Find where the given text appears and provide that cell's center as (x, y) coordinate. 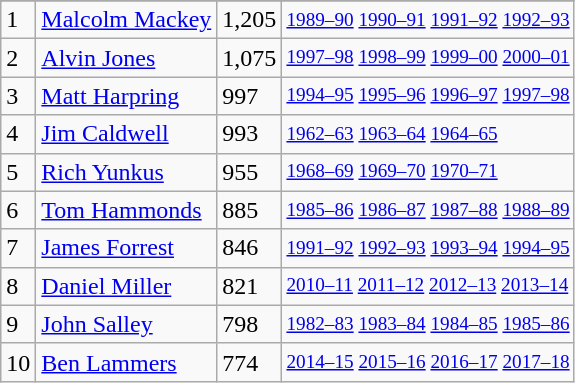
1,075 (250, 58)
6 (18, 210)
5 (18, 172)
9 (18, 324)
1985–86 1986–87 1987–88 1988–89 (428, 210)
774 (250, 362)
Daniel Miller (126, 286)
993 (250, 134)
4 (18, 134)
1994–95 1995–96 1996–97 1997–98 (428, 96)
1989–90 1990–91 1991–92 1992–93 (428, 20)
2 (18, 58)
821 (250, 286)
Malcolm Mackey (126, 20)
2010–11 2011–12 2012–13 2013–14 (428, 286)
Tom Hammonds (126, 210)
846 (250, 248)
Alvin Jones (126, 58)
2014–15 2015–16 2016–17 2017–18 (428, 362)
Matt Harpring (126, 96)
Rich Yunkus (126, 172)
John Salley (126, 324)
955 (250, 172)
Ben Lammers (126, 362)
James Forrest (126, 248)
997 (250, 96)
1 (18, 20)
10 (18, 362)
1962–63 1963–64 1964–65 (428, 134)
798 (250, 324)
7 (18, 248)
1968–69 1969–70 1970–71 (428, 172)
1991–92 1992–93 1993–94 1994–95 (428, 248)
1997–98 1998–99 1999–00 2000–01 (428, 58)
1,205 (250, 20)
Jim Caldwell (126, 134)
8 (18, 286)
1982–83 1983–84 1984–85 1985–86 (428, 324)
3 (18, 96)
885 (250, 210)
